From the cell containing the given text, extract its center point as [x, y] coordinate. 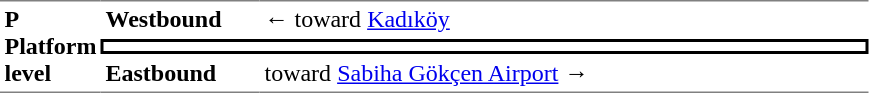
Westbound [180, 20]
← toward Kadıköy [564, 20]
PPlatform level [50, 46]
toward Sabiha Gökçen Airport → [564, 74]
Eastbound [180, 74]
